Provide the [x, y] coordinate of the cell's center where the given text is located.  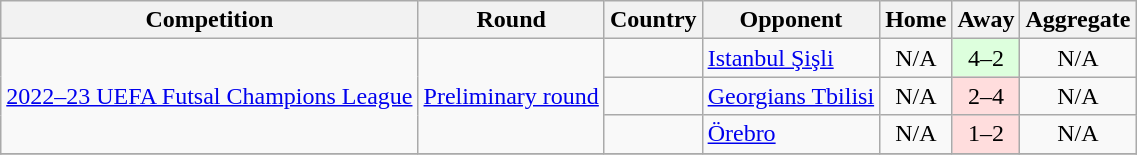
Aggregate [1078, 20]
Opponent [791, 20]
Preliminary round [511, 96]
2022–23 UEFA Futsal Champions League [210, 96]
Örebro [791, 134]
Home [916, 20]
Round [511, 20]
Competition [210, 20]
Georgians Tbilisi [791, 96]
4–2 [986, 58]
2–4 [986, 96]
Istanbul Şişli [791, 58]
Country [653, 20]
1–2 [986, 134]
Away [986, 20]
